Provide the [X, Y] coordinate of the cell's center where the given text is located.  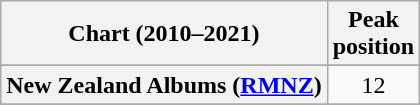
12 [373, 85]
Peakposition [373, 34]
Chart (2010–2021) [164, 34]
New Zealand Albums (RMNZ) [164, 85]
